Extract the [X, Y] coordinate from the center of the cell holding the provided text.  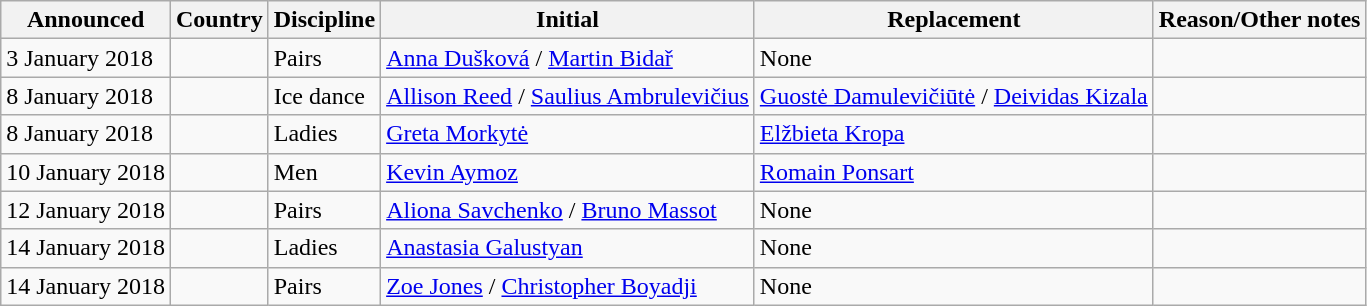
Men [324, 172]
Guostė Damulevičiūtė / Deividas Kizala [954, 96]
Greta Morkytė [568, 134]
Initial [568, 20]
Discipline [324, 20]
Country [219, 20]
Anna Dušková / Martin Bidař [568, 58]
Aliona Savchenko / Bruno Massot [568, 210]
Replacement [954, 20]
Announced [86, 20]
Anastasia Galustyan [568, 248]
10 January 2018 [86, 172]
12 January 2018 [86, 210]
Ice dance [324, 96]
Elžbieta Kropa [954, 134]
3 January 2018 [86, 58]
Allison Reed / Saulius Ambrulevičius [568, 96]
Kevin Aymoz [568, 172]
Romain Ponsart [954, 172]
Reason/Other notes [1260, 20]
Zoe Jones / Christopher Boyadji [568, 286]
